Provide the [X, Y] coordinate of the cell's center where the given text is located.  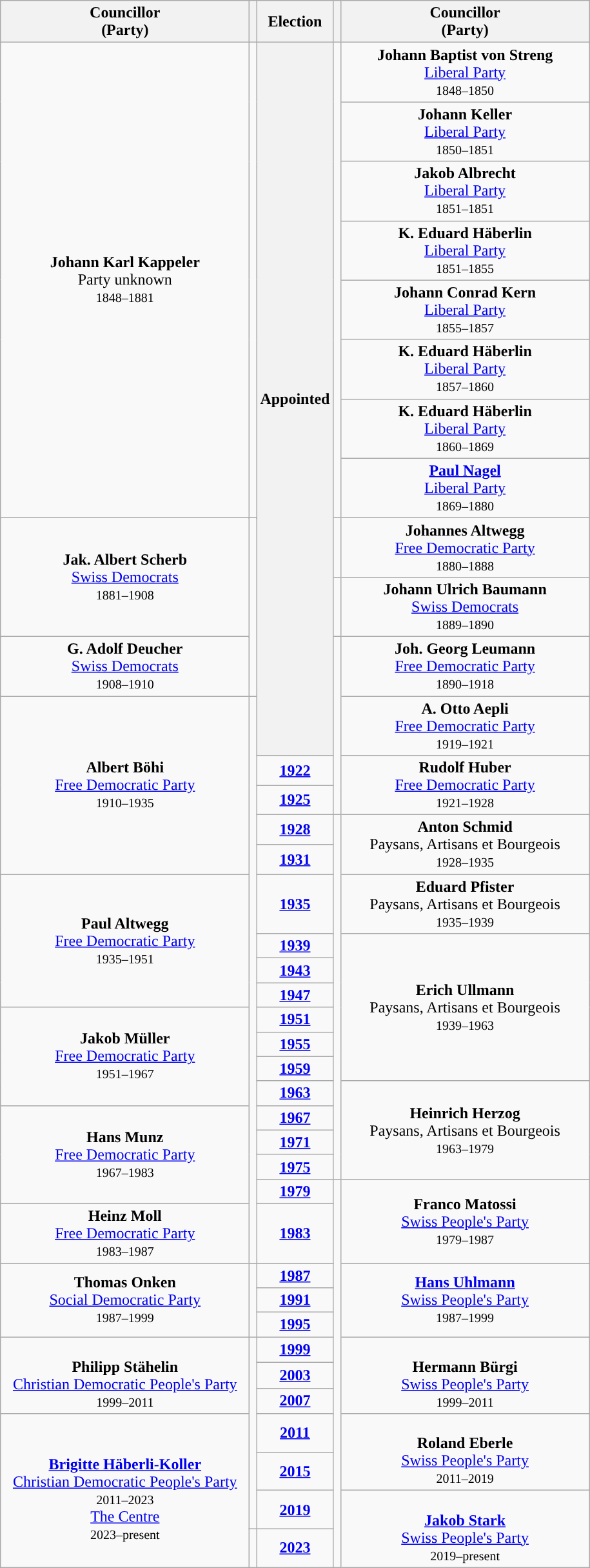
1931 [295, 859]
1987 [295, 1276]
1939 [295, 946]
1925 [295, 800]
Jakob MüllerFree Democratic Party1951–1967 [125, 1056]
Joh. Georg LeumannFree Democratic Party1890–1918 [465, 666]
1928 [295, 830]
1995 [295, 1325]
1975 [295, 1167]
Johann Conrad KernLiberal Party1855–1857 [465, 310]
Election [295, 22]
2015 [295, 1471]
1999 [295, 1350]
Paul NagelLiberal Party1869–1880 [465, 488]
1922 [295, 770]
A. Otto AepliFree Democratic Party1919–1921 [465, 725]
Johann Baptist von StrengLiberal Party1848–1850 [465, 72]
1991 [295, 1300]
Albert BöhiFree Democratic Party1910–1935 [125, 785]
2007 [295, 1401]
Hans MunzFree Democratic Party1967–1983 [125, 1154]
Paul AltweggFree Democratic Party1935–1951 [125, 941]
Heinz MollFree Democratic Party1983–1987 [125, 1233]
1979 [295, 1191]
1967 [295, 1118]
K. Eduard HäberlinLiberal Party1857–1860 [465, 369]
Eduard PfisterPaysans, Artisans et Bourgeois1935–1939 [465, 904]
K. Eduard HäberlinLiberal Party1851–1855 [465, 250]
1943 [295, 970]
Rudolf HuberFree Democratic Party1921–1928 [465, 785]
1955 [295, 1044]
Erich UllmannPaysans, Artisans et Bourgeois1939–1963 [465, 1007]
K. Eduard HäberlinLiberal Party1860–1869 [465, 428]
Jak. Albert ScherbSwiss Democrats1881–1908 [125, 577]
Hermann BürgiSwiss People's Party1999–2011 [465, 1376]
1947 [295, 995]
2003 [295, 1375]
Johann KellerLiberal Party1850–1851 [465, 132]
Franco MatossiSwiss People's Party1979–1987 [465, 1221]
Johannes AltweggFree Democratic Party1880–1888 [465, 547]
G. Adolf DeucherSwiss Democrats1908–1910 [125, 666]
Roland EberleSwiss People's Party2011–2019 [465, 1452]
1983 [295, 1233]
2019 [295, 1510]
Heinrich HerzogPaysans, Artisans et Bourgeois1963–1979 [465, 1130]
1963 [295, 1093]
Anton SchmidPaysans, Artisans et Bourgeois1928–1935 [465, 845]
Brigitte Häberli-KollerChristian Democratic People's Party2011–2023The Centre2023–present [125, 1491]
2023 [295, 1548]
Hans UhlmannSwiss People's Party1987–1999 [465, 1300]
2011 [295, 1433]
Appointed [295, 399]
1959 [295, 1069]
1971 [295, 1142]
Johann Ulrich BaumannSwiss Democrats1889–1890 [465, 607]
1951 [295, 1020]
1935 [295, 904]
Thomas OnkenSocial Democratic Party1987–1999 [125, 1300]
Philipp StähelinChristian Democratic People's Party1999–2011 [125, 1376]
Jakob StarkSwiss People's Party2019–present [465, 1529]
Jakob AlbrechtLiberal Party1851–1851 [465, 191]
Johann Karl KappelerParty unknown1848–1881 [125, 280]
